For the text-containing cell, return its midpoint in (x, y) coordinate format. 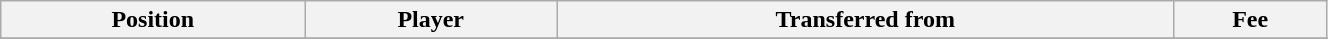
Player (431, 20)
Position (153, 20)
Transferred from (866, 20)
Fee (1250, 20)
